Capture the cell that displays the provided text and extract its (X, Y) central coordinate. 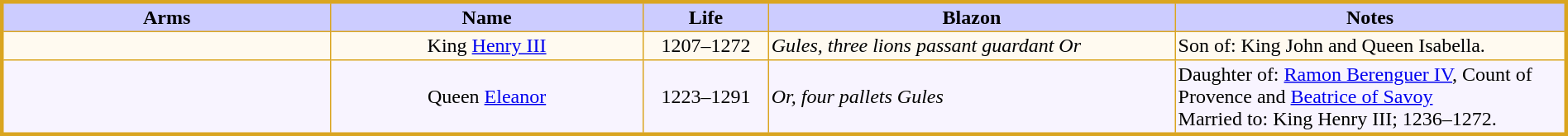
Gules, three lions passant guardant Or (972, 45)
Blazon (972, 16)
King Henry III (486, 45)
1223–1291 (706, 97)
Arms (165, 16)
Queen Eleanor (486, 97)
Name (486, 16)
Daughter of: Ramon Berenguer IV, Count of Provence and Beatrice of SavoyMarried to: King Henry III; 1236–1272. (1371, 97)
Life (706, 16)
Son of: King John and Queen Isabella. (1371, 45)
1207–1272 (706, 45)
Or, four pallets Gules (972, 97)
Notes (1371, 16)
